Output the (x, y) coordinate of the center of the cell containing the given text.  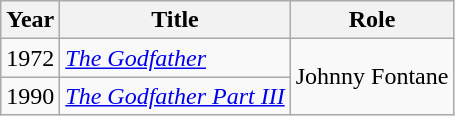
1990 (30, 96)
Johnny Fontane (372, 77)
1972 (30, 58)
Role (372, 20)
The Godfather Part III (175, 96)
Year (30, 20)
Title (175, 20)
The Godfather (175, 58)
